Find where the given text appears and provide that cell's center as [x, y] coordinate. 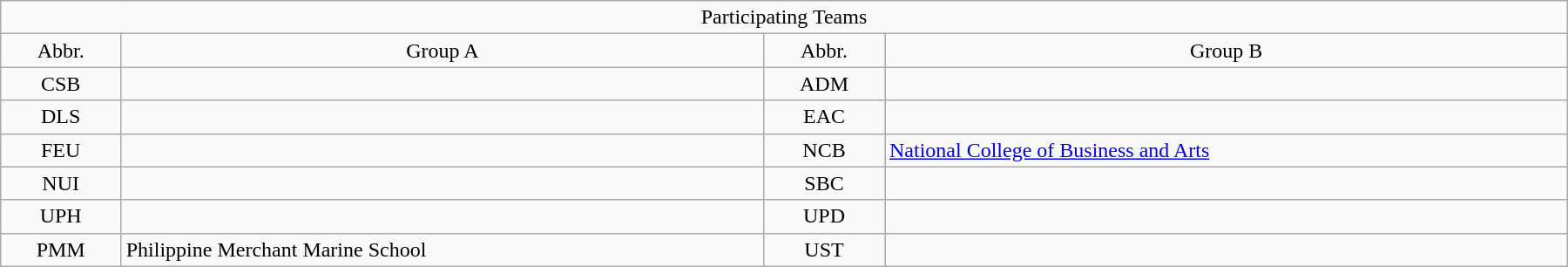
NCB [824, 150]
National College of Business and Arts [1227, 150]
EAC [824, 117]
Group B [1227, 51]
FEU [61, 150]
NUI [61, 183]
PMM [61, 250]
Participating Teams [784, 17]
Philippine Merchant Marine School [443, 250]
UPH [61, 216]
UPD [824, 216]
SBC [824, 183]
CSB [61, 84]
ADM [824, 84]
UST [824, 250]
DLS [61, 117]
Group A [443, 51]
